Extract the (X, Y) coordinate from the center of the cell holding the provided text.  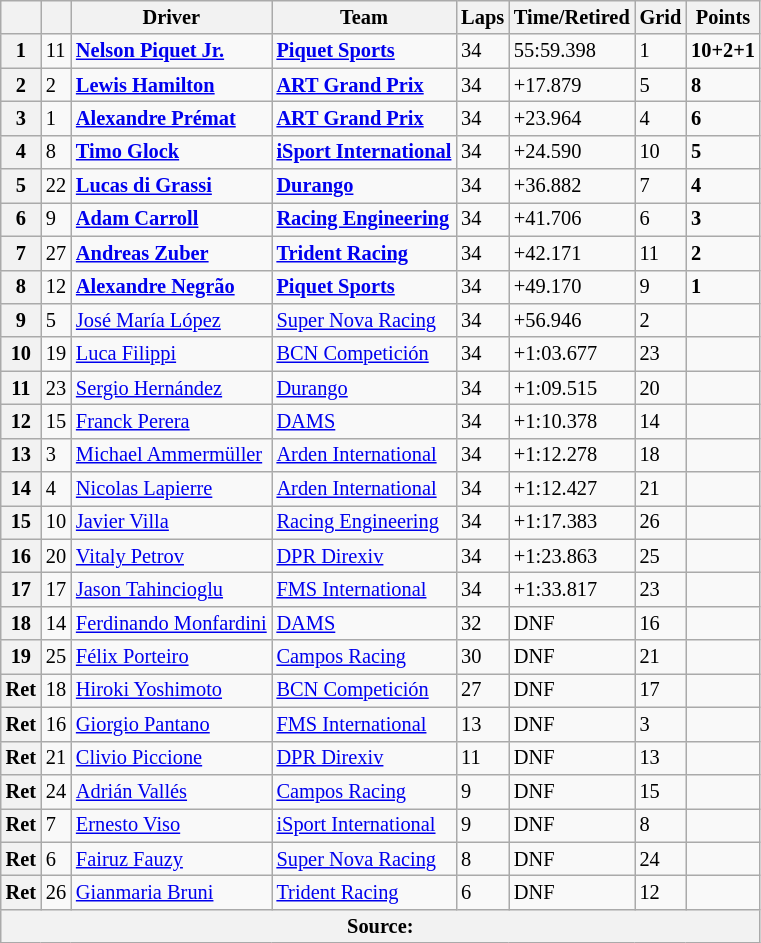
Franck Perera (172, 421)
+42.171 (572, 253)
Fairuz Fauzy (172, 859)
+41.706 (572, 219)
Team (364, 17)
+1:10.378 (572, 421)
Nicolas Lapierre (172, 489)
Alexandre Negrão (172, 287)
22 (56, 186)
Adam Carroll (172, 219)
Ernesto Viso (172, 825)
Gianmaria Bruni (172, 892)
Lewis Hamilton (172, 85)
Michael Ammermüller (172, 455)
Félix Porteiro (172, 657)
Giorgio Pantano (172, 724)
Points (723, 17)
+1:09.515 (572, 388)
Hiroki Yoshimoto (172, 690)
+1:12.427 (572, 489)
+24.590 (572, 152)
+1:12.278 (572, 455)
Alexandre Prémat (172, 118)
+1:03.677 (572, 354)
Javier Villa (172, 522)
Ferdinando Monfardini (172, 623)
Grid (661, 17)
32 (482, 623)
+1:17.383 (572, 522)
Time/Retired (572, 17)
+1:33.817 (572, 589)
Driver (172, 17)
+36.882 (572, 186)
Lucas di Grassi (172, 186)
+1:23.863 (572, 556)
José María López (172, 320)
Clivio Piccione (172, 758)
10+2+1 (723, 51)
Timo Glock (172, 152)
Nelson Piquet Jr. (172, 51)
Source: (380, 926)
30 (482, 657)
Sergio Hernández (172, 388)
+17.879 (572, 85)
+23.964 (572, 118)
Luca Filippi (172, 354)
Laps (482, 17)
Vitaly Petrov (172, 556)
+56.946 (572, 320)
55:59.398 (572, 51)
+49.170 (572, 287)
Adrián Vallés (172, 791)
Jason Tahincioglu (172, 589)
Andreas Zuber (172, 253)
